Capture the cell that displays the provided text and extract its (x, y) central coordinate. 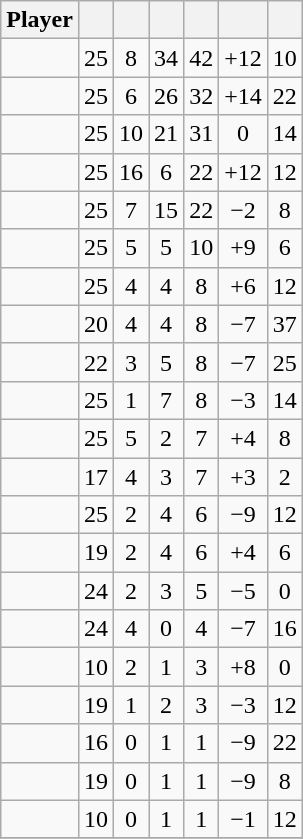
−1 (244, 819)
+9 (244, 248)
Player (40, 20)
−5 (244, 591)
20 (96, 324)
15 (166, 210)
−2 (244, 210)
32 (202, 96)
21 (166, 134)
31 (202, 134)
26 (166, 96)
42 (202, 58)
+6 (244, 286)
37 (284, 324)
17 (96, 477)
+3 (244, 477)
+14 (244, 96)
34 (166, 58)
+8 (244, 667)
